Scan for the cell matching the given text and deliver its (x, y) coordinate at center. 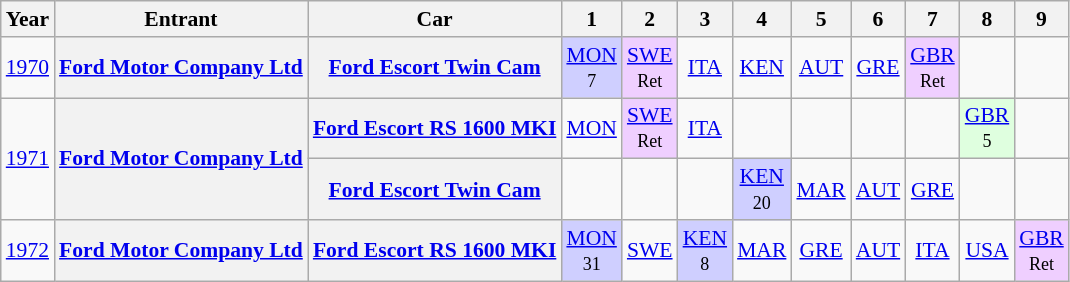
9 (1042, 19)
MON7 (592, 68)
1970 (28, 68)
8 (988, 19)
1 (592, 19)
KEN8 (705, 250)
Car (435, 19)
SWE (650, 250)
3 (705, 19)
KEN20 (762, 190)
1971 (28, 159)
1972 (28, 250)
MON (592, 128)
6 (878, 19)
2 (650, 19)
7 (932, 19)
MON31 (592, 250)
Entrant (181, 19)
KEN (762, 68)
Year (28, 19)
4 (762, 19)
GBR5 (988, 128)
5 (820, 19)
USA (988, 250)
